Search for the cell housing the specified text and yield its (x, y) center coordinate. 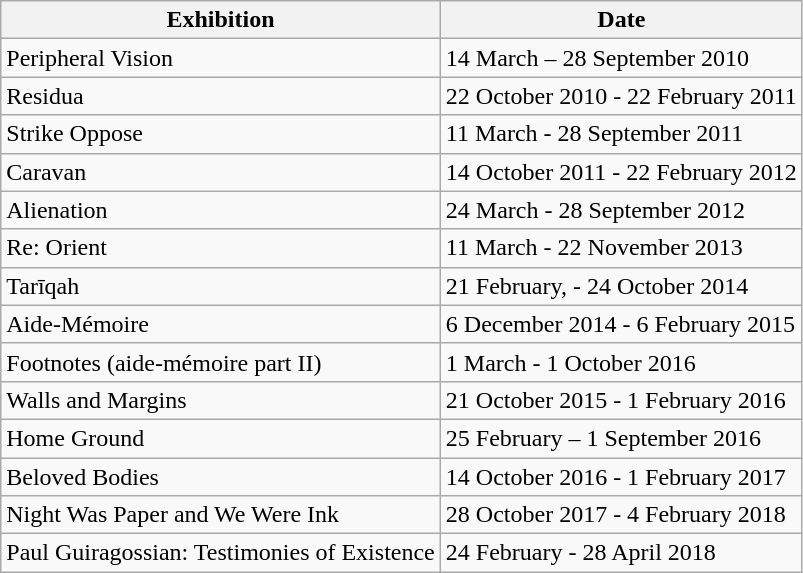
22 October 2010 - 22 February 2011 (621, 96)
Re: Orient (221, 248)
24 March - 28 September 2012 (621, 210)
Alienation (221, 210)
Strike Oppose (221, 134)
Residua (221, 96)
Peripheral Vision (221, 58)
24 February - 28 April 2018 (621, 553)
Caravan (221, 172)
1 March - 1 October 2016 (621, 362)
28 October 2017 - 4 February 2018 (621, 515)
Paul Guiragossian: Testimonies of Existence (221, 553)
Beloved Bodies (221, 477)
14 March – 28 September 2010 (621, 58)
21 October 2015 - 1 February 2016 (621, 400)
6 December 2014 - 6 February 2015 (621, 324)
Night Was Paper and We Were Ink (221, 515)
14 October 2011 - 22 February 2012 (621, 172)
Walls and Margins (221, 400)
21 February, - 24 October 2014 (621, 286)
Aide-Mémoire (221, 324)
Date (621, 20)
11 March - 28 September 2011 (621, 134)
Home Ground (221, 438)
Footnotes (aide-mémoire part II) (221, 362)
Exhibition (221, 20)
25 February – 1 September 2016 (621, 438)
Tarīqah (221, 286)
11 March - 22 November 2013 (621, 248)
14 October 2016 - 1 February 2017 (621, 477)
